Identify which cell holds the provided text, then report its [x, y] central coordinate. 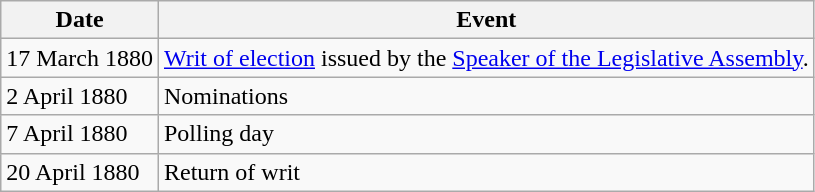
Date [80, 20]
17 March 1880 [80, 58]
Event [486, 20]
2 April 1880 [80, 96]
Writ of election issued by the Speaker of the Legislative Assembly. [486, 58]
Polling day [486, 134]
Nominations [486, 96]
20 April 1880 [80, 172]
7 April 1880 [80, 134]
Return of writ [486, 172]
